Locate the cell with the specified text and output its [x, y] center coordinate. 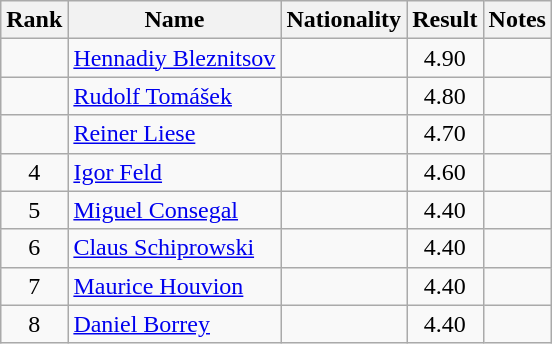
4.60 [445, 172]
Reiner Liese [174, 134]
Notes [517, 20]
Claus Schiprowski [174, 248]
Rudolf Tomášek [174, 96]
Result [445, 20]
Name [174, 20]
5 [34, 210]
7 [34, 286]
Igor Feld [174, 172]
4.80 [445, 96]
Nationality [344, 20]
Hennadiy Bleznitsov [174, 58]
Miguel Consegal [174, 210]
4.90 [445, 58]
Maurice Houvion [174, 286]
Rank [34, 20]
6 [34, 248]
8 [34, 324]
4.70 [445, 134]
Daniel Borrey [174, 324]
4 [34, 172]
